Return the [X, Y] coordinate for the center point of the cell that contains the specified text.  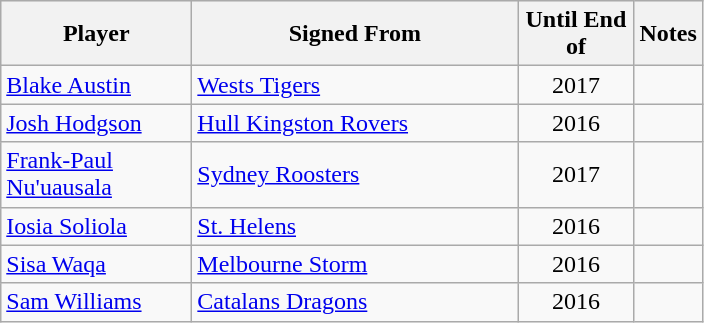
Iosia Soliola [96, 226]
Signed From [355, 34]
Melbourne Storm [355, 264]
Josh Hodgson [96, 123]
Catalans Dragons [355, 302]
St. Helens [355, 226]
Sam Williams [96, 302]
Notes [668, 34]
Sydney Roosters [355, 174]
Blake Austin [96, 85]
Frank-Paul Nu'uausala [96, 174]
Sisa Waqa [96, 264]
Player [96, 34]
Until End of [576, 34]
Hull Kingston Rovers [355, 123]
Wests Tigers [355, 85]
